Determine the [x, y] coordinate at the center of the cell enclosing the given text.  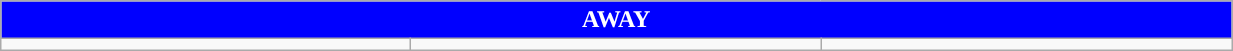
AWAY [616, 20]
